Scan for the cell matching the given text and deliver its (x, y) coordinate at center. 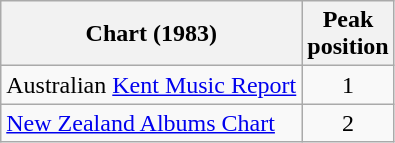
1 (348, 85)
New Zealand Albums Chart (152, 123)
2 (348, 123)
Peakposition (348, 34)
Australian Kent Music Report (152, 85)
Chart (1983) (152, 34)
